Scan for the cell matching the given text and deliver its (x, y) coordinate at center. 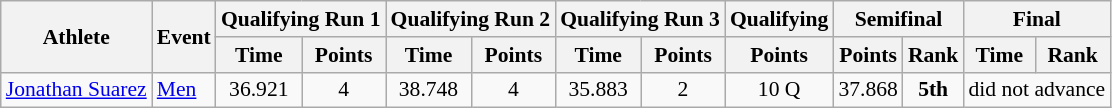
Qualifying Run 3 (640, 19)
2 (683, 90)
37.868 (868, 90)
Men (184, 90)
Qualifying Run 1 (301, 19)
36.921 (259, 90)
10 Q (779, 90)
did not advance (1036, 90)
Athlete (76, 36)
38.748 (429, 90)
5th (934, 90)
Qualifying Run 2 (471, 19)
Jonathan Suarez (76, 90)
35.883 (598, 90)
Qualifying (779, 19)
Event (184, 36)
Final (1036, 19)
Semifinal (898, 19)
